Determine the (X, Y) coordinate at the center of the cell enclosing the given text.  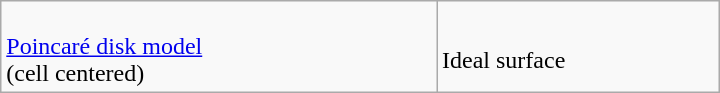
Ideal surface (578, 47)
Poincaré disk model(cell centered) (219, 47)
